Determine the [x, y] coordinate at the center of the cell enclosing the given text.  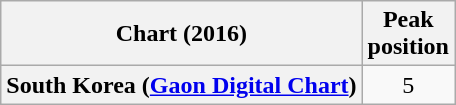
Peakposition [408, 34]
South Korea (Gaon Digital Chart) [182, 85]
5 [408, 85]
Chart (2016) [182, 34]
